For the text-containing cell, return its midpoint in (X, Y) coordinate format. 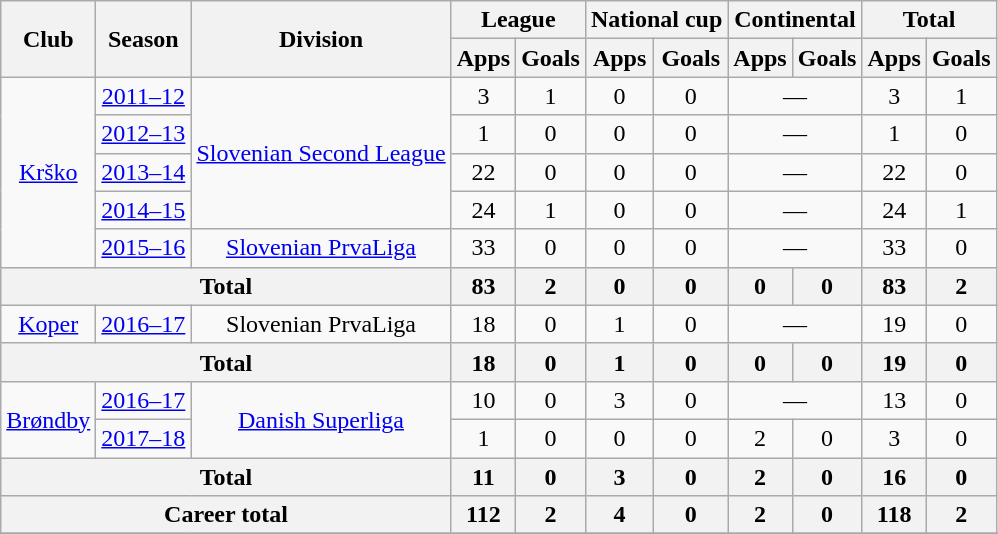
National cup (656, 20)
2015–16 (144, 248)
118 (894, 515)
Brøndby (48, 419)
Division (321, 39)
Danish Superliga (321, 419)
League (518, 20)
2014–15 (144, 210)
Season (144, 39)
13 (894, 400)
Club (48, 39)
4 (619, 515)
10 (483, 400)
2017–18 (144, 438)
112 (483, 515)
2013–14 (144, 172)
2011–12 (144, 96)
Koper (48, 324)
Slovenian Second League (321, 153)
11 (483, 477)
Continental (795, 20)
Krško (48, 172)
16 (894, 477)
2012–13 (144, 134)
Career total (226, 515)
